Provide the [X, Y] coordinate of the cell's center where the given text is located.  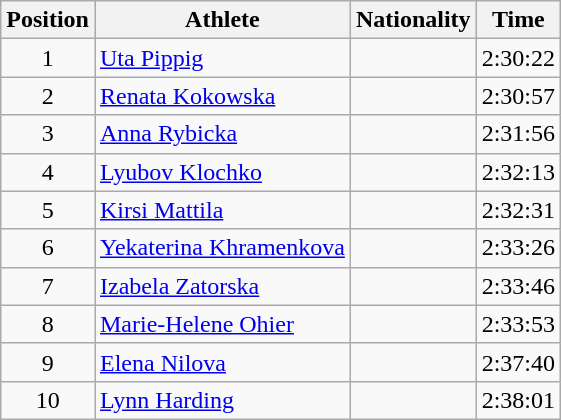
2:30:57 [518, 96]
Yekaterina Khramenkova [222, 248]
6 [48, 248]
Kirsi Mattila [222, 210]
2:33:53 [518, 324]
2:31:56 [518, 134]
Athlete [222, 20]
Anna Rybicka [222, 134]
Lynn Harding [222, 400]
2:30:22 [518, 58]
1 [48, 58]
Lyubov Klochko [222, 172]
7 [48, 286]
Time [518, 20]
Elena Nilova [222, 362]
3 [48, 134]
Izabela Zatorska [222, 286]
9 [48, 362]
2:32:13 [518, 172]
8 [48, 324]
2:32:31 [518, 210]
2:33:46 [518, 286]
10 [48, 400]
2 [48, 96]
2:37:40 [518, 362]
Uta Pippig [222, 58]
Position [48, 20]
2:38:01 [518, 400]
5 [48, 210]
Nationality [413, 20]
Marie-Helene Ohier [222, 324]
4 [48, 172]
Renata Kokowska [222, 96]
2:33:26 [518, 248]
